Search for the cell housing the specified text and yield its (x, y) center coordinate. 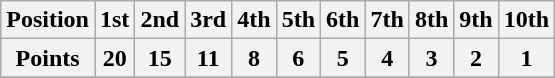
11 (208, 58)
9th (476, 20)
5 (343, 58)
6th (343, 20)
1st (114, 20)
3 (431, 58)
3rd (208, 20)
2 (476, 58)
4 (387, 58)
8th (431, 20)
4th (254, 20)
20 (114, 58)
7th (387, 20)
2nd (160, 20)
10th (526, 20)
5th (298, 20)
8 (254, 58)
Position (48, 20)
15 (160, 58)
Points (48, 58)
6 (298, 58)
1 (526, 58)
